Output the (X, Y) coordinate of the center of the cell containing the given text.  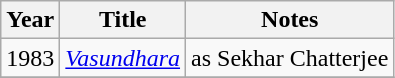
Year (30, 20)
as Sekhar Chatterjee (290, 58)
Notes (290, 20)
Vasundhara (123, 58)
Title (123, 20)
1983 (30, 58)
